Find where the given text appears and provide that cell's center as (X, Y) coordinate. 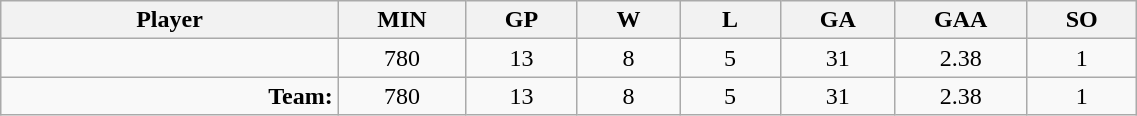
W (628, 20)
SO (1081, 20)
L (730, 20)
GP (522, 20)
MIN (402, 20)
GAA (961, 20)
Player (170, 20)
GA (838, 20)
Team: (170, 96)
